Extract the [X, Y] coordinate from the center of the cell holding the provided text.  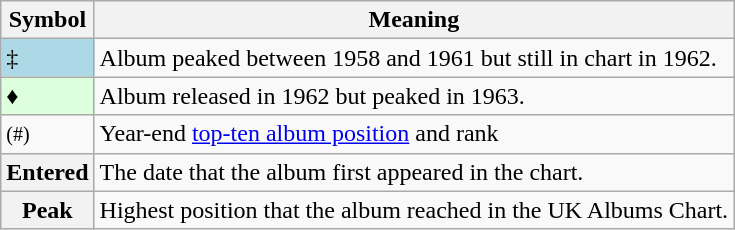
Album peaked between 1958 and 1961 but still in chart in 1962. [414, 58]
Entered [48, 172]
‡ [48, 58]
Album released in 1962 but peaked in 1963. [414, 96]
Peak [48, 210]
Symbol [48, 20]
Highest position that the album reached in the UK Albums Chart. [414, 210]
The date that the album first appeared in the chart. [414, 172]
Year-end top-ten album position and rank [414, 134]
(#) [48, 134]
Meaning [414, 20]
♦ [48, 96]
